Search for the cell housing the specified text and yield its (x, y) center coordinate. 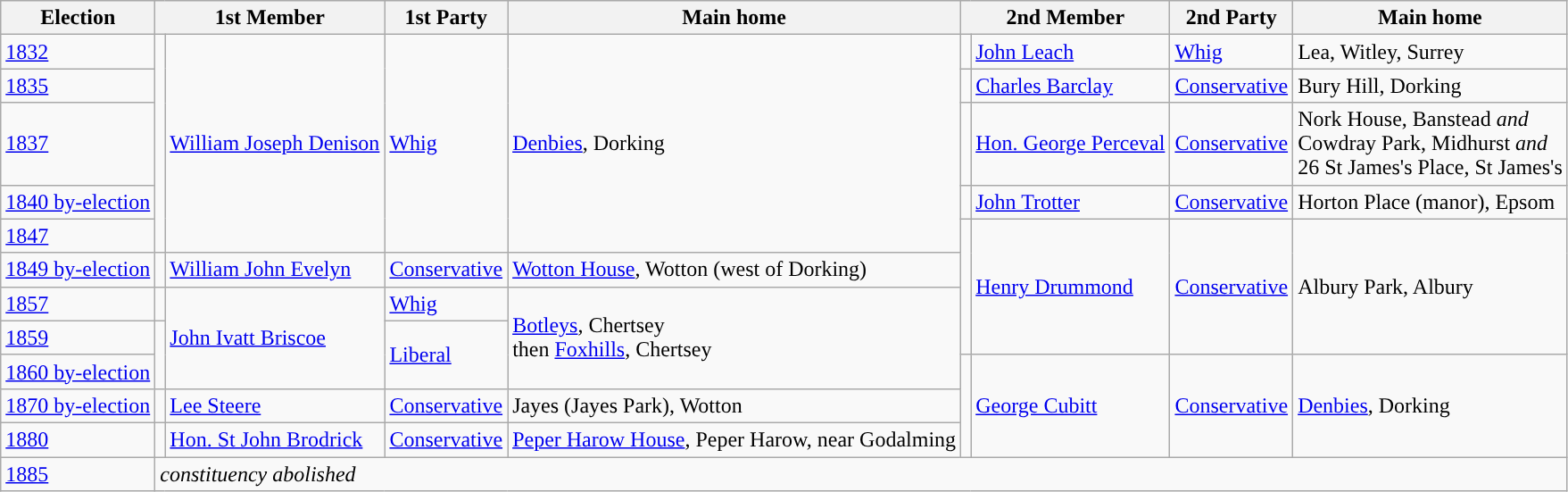
Hon. George Perceval (1071, 144)
Lea, Witley, Surrey (1431, 52)
Botleys, Chertseythen Foxhills, Chertsey (734, 338)
William Joseph Denison (275, 144)
1859 (79, 338)
1835 (79, 86)
2nd Member (1066, 18)
Charles Barclay (1071, 86)
Jayes (Jayes Park), Wotton (734, 405)
Liberal (446, 354)
John Leach (1071, 52)
Albury Park, Albury (1431, 287)
Henry Drummond (1071, 287)
1847 (79, 236)
Nork House, Banstead andCowdray Park, Midhurst and26 St James's Place, St James's (1431, 144)
1870 by-election (79, 405)
1857 (79, 304)
William John Evelyn (275, 270)
John Trotter (1071, 202)
1880 (79, 439)
1849 by-election (79, 270)
Wotton House, Wotton (west of Dorking) (734, 270)
1885 (79, 474)
1840 by-election (79, 202)
constituency abolished (862, 474)
Election (79, 18)
George Cubitt (1071, 405)
1837 (79, 144)
1832 (79, 52)
Horton Place (manor), Epsom (1431, 202)
1st Member (270, 18)
Lee Steere (275, 405)
Hon. St John Brodrick (275, 439)
Peper Harow House, Peper Harow, near Godalming (734, 439)
1860 by-election (79, 371)
John Ivatt Briscoe (275, 338)
1st Party (446, 18)
Bury Hill, Dorking (1431, 86)
2nd Party (1232, 18)
